Search for the cell housing the specified text and yield its (x, y) center coordinate. 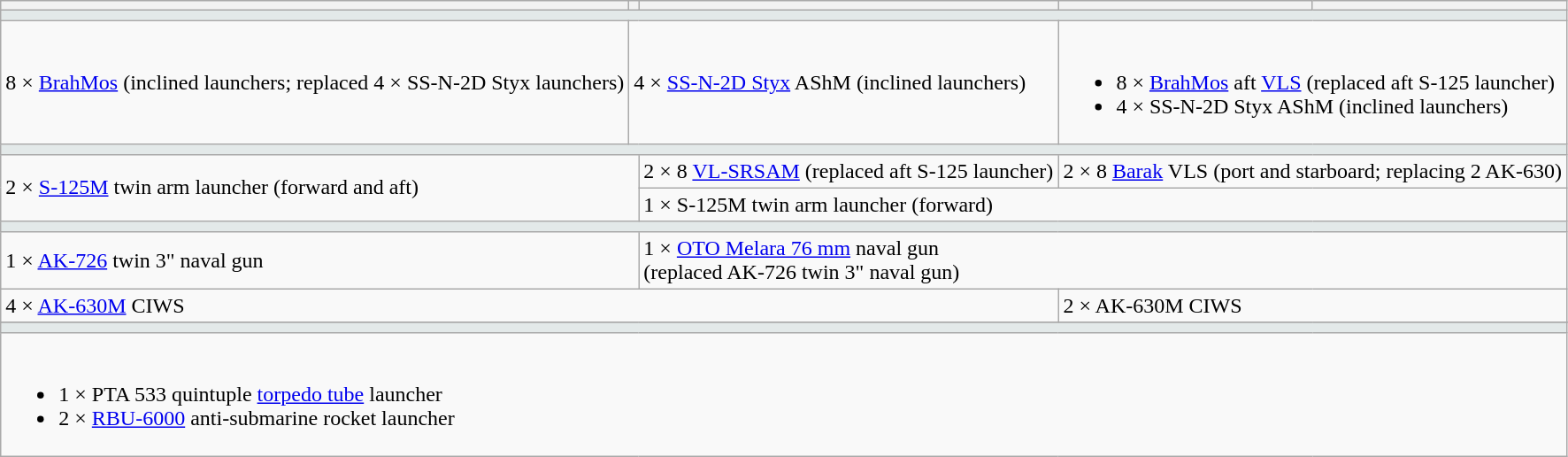
8 × BrahMos aft VLS (replaced aft S-125 launcher)4 × SS-N-2D Styx AShM (inclined launchers) (1313, 82)
2 × S-125M twin arm launcher (forward and aft) (320, 188)
2 × 8 VL-SRSAM (replaced aft S-125 launcher) (849, 171)
2 × AK-630M CIWS (1313, 306)
2 × 8 Barak VLS (port and starboard; replacing 2 AK-630) (1313, 171)
1 × AK-726 twin 3" naval gun (320, 260)
8 × BrahMos (inclined launchers; replaced 4 × SS-N-2D Styx launchers) (315, 82)
1 × S-125M twin arm launcher (forward) (1103, 205)
1 × OTO Melara 76 mm naval gun(replaced AK-726 twin 3" naval gun) (1103, 260)
1 × PTA 533 quintuple torpedo tube launcher2 × RBU-6000 anti-submarine rocket launcher (784, 394)
4 × AK-630M CIWS (529, 306)
4 × SS-N-2D Styx AShM (inclined launchers) (844, 82)
